Locate the cell with the specified text and output its [X, Y] center coordinate. 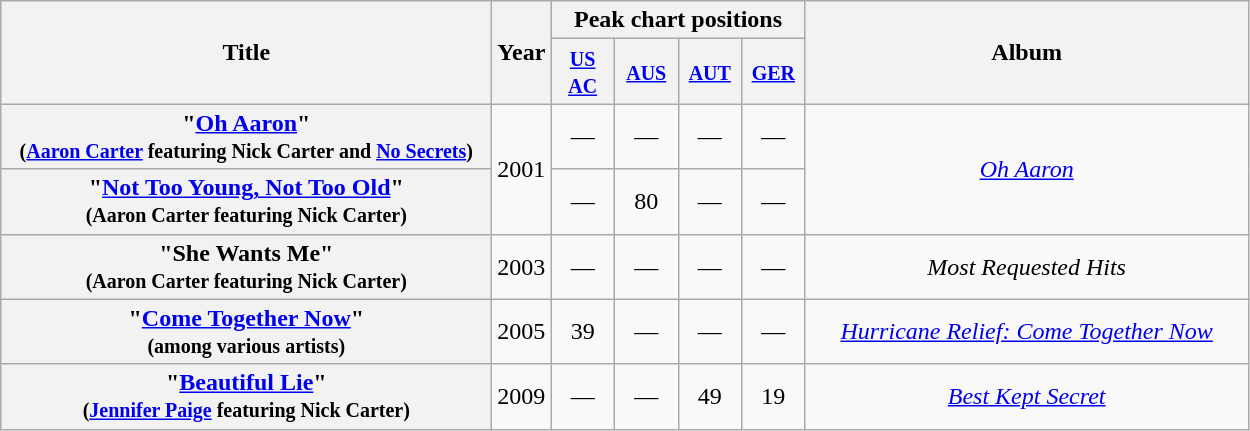
Best Kept Secret [1026, 396]
Most Requested Hits [1026, 266]
Title [246, 52]
Hurricane Relief: Come Together Now [1026, 332]
GER [774, 72]
"She Wants Me"(Aaron Carter featuring Nick Carter) [246, 266]
US AC [583, 72]
2005 [522, 332]
2009 [522, 396]
80 [646, 202]
19 [774, 396]
49 [710, 396]
39 [583, 332]
2001 [522, 169]
2003 [522, 266]
Oh Aaron [1026, 169]
"Oh Aaron"(Aaron Carter featuring Nick Carter and No Secrets) [246, 136]
Peak chart positions [678, 20]
Year [522, 52]
"Beautiful Lie"(Jennifer Paige featuring Nick Carter) [246, 396]
Album [1026, 52]
"Not Too Young, Not Too Old"(Aaron Carter featuring Nick Carter) [246, 202]
AUT [710, 72]
AUS [646, 72]
"Come Together Now"(among various artists) [246, 332]
